Provide the [x, y] coordinate of the cell's center where the given text is located.  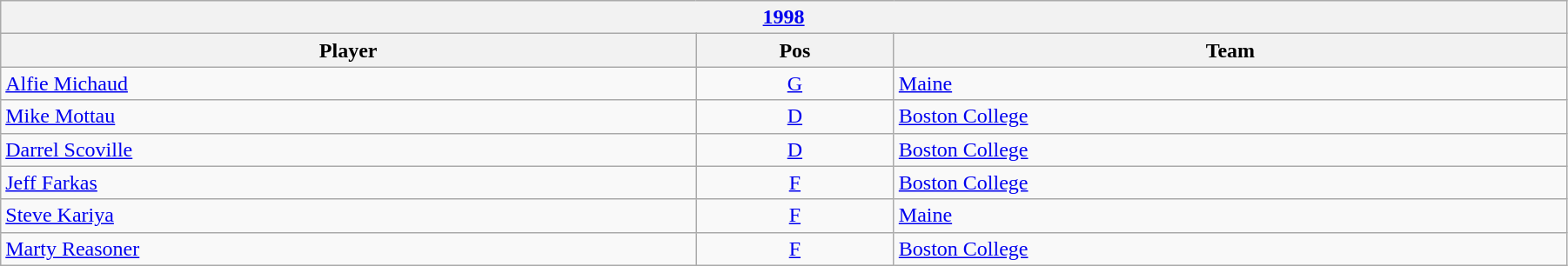
Team [1230, 50]
Player [348, 50]
Jeff Farkas [348, 183]
Marty Reasoner [348, 249]
Alfie Michaud [348, 83]
1998 [784, 17]
Mike Mottau [348, 116]
G [795, 83]
Steve Kariya [348, 216]
Pos [795, 50]
Darrel Scoville [348, 150]
